Find where the given text appears and provide that cell's center as (x, y) coordinate. 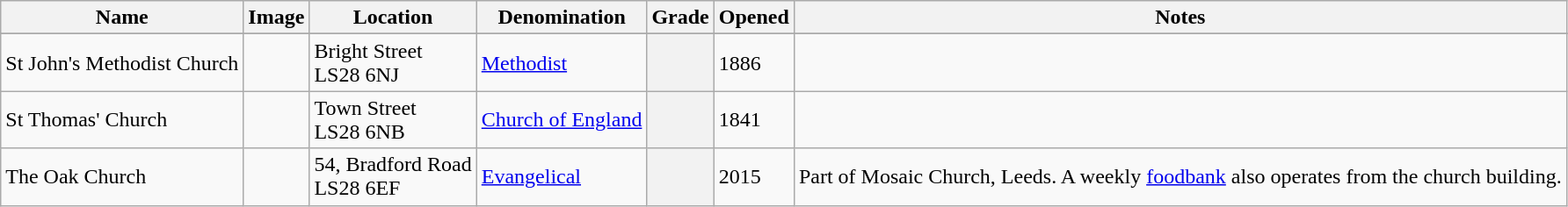
Image (276, 18)
St Thomas' Church (122, 119)
Bright StreetLS28 6NJ (393, 63)
2015 (754, 177)
Name (122, 18)
Evangelical (562, 177)
1886 (754, 63)
Methodist (562, 63)
1841 (754, 119)
54, Bradford RoadLS28 6EF (393, 177)
Town StreetLS28 6NB (393, 119)
Grade (680, 18)
Part of Mosaic Church, Leeds. A weekly foodbank also operates from the church building. (1180, 177)
Denomination (562, 18)
Location (393, 18)
The Oak Church (122, 177)
Opened (754, 18)
Notes (1180, 18)
Church of England (562, 119)
St John's Methodist Church (122, 63)
